Search for the cell housing the specified text and yield its [x, y] center coordinate. 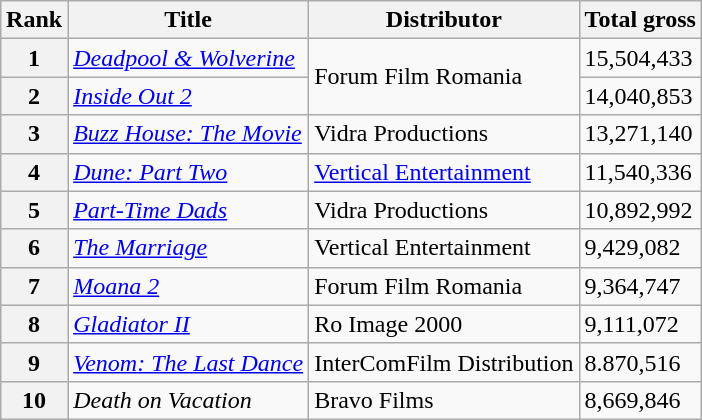
Rank [34, 20]
15,504,433 [640, 58]
11,540,336 [640, 172]
9 [34, 362]
The Marriage [188, 248]
3 [34, 134]
7 [34, 286]
Death on Vacation [188, 400]
2 [34, 96]
Title [188, 20]
Deadpool & Wolverine [188, 58]
1 [34, 58]
Bravo Films [444, 400]
Ro Image 2000 [444, 324]
Moana 2 [188, 286]
8.870,516 [640, 362]
Dune: Part Two [188, 172]
Buzz House: The Movie [188, 134]
Total gross [640, 20]
10,892,992 [640, 210]
4 [34, 172]
10 [34, 400]
InterComFilm Distribution [444, 362]
Part-Time Dads [188, 210]
9,429,082 [640, 248]
14,040,853 [640, 96]
8,669,846 [640, 400]
9,111,072 [640, 324]
6 [34, 248]
5 [34, 210]
8 [34, 324]
9,364,747 [640, 286]
13,271,140 [640, 134]
Venom: The Last Dance [188, 362]
Gladiator II [188, 324]
Distributor [444, 20]
Inside Out 2 [188, 96]
